Output the [x, y] coordinate of the center of the cell containing the given text.  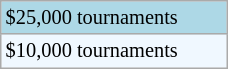
$10,000 tournaments [114, 51]
$25,000 tournaments [114, 17]
